Find where the given text appears and provide that cell's center as [x, y] coordinate. 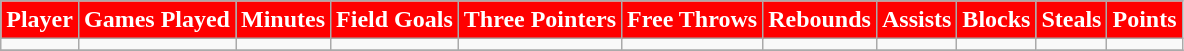
Assists [916, 20]
Points [1144, 20]
Player [40, 20]
Field Goals [395, 20]
Free Throws [692, 20]
Games Played [156, 20]
Blocks [996, 20]
Rebounds [820, 20]
Three Pointers [540, 20]
Steals [1072, 20]
Minutes [284, 20]
